Provide the (X, Y) coordinate of the cell's center where the given text is located.  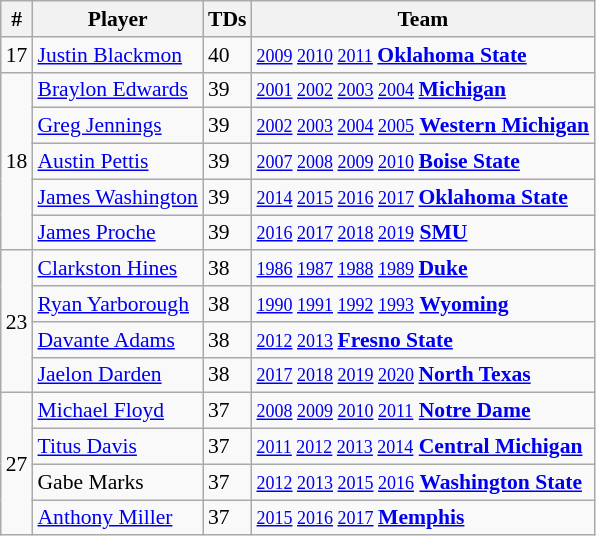
18 (17, 161)
Anthony Miller (117, 518)
Braylon Edwards (117, 90)
2012 2013 2015 2016 Washington State (422, 482)
Davante Adams (117, 340)
2001 2002 2003 2004 Michigan (422, 90)
James Proche (117, 233)
1990 1991 1992 1993 Wyoming (422, 304)
2008 2009 2010 2011 Notre Dame (422, 411)
2016 2017 2018 2019 SMU (422, 233)
2011 2012 2013 2014 Central Michigan (422, 447)
23 (17, 322)
2017 2018 2019 2020 North Texas (422, 375)
Greg Jennings (117, 126)
2002 2003 2004 2005 Western Michigan (422, 126)
Jaelon Darden (117, 375)
2015 2016 2017 Memphis (422, 518)
27 (17, 464)
17 (17, 55)
James Washington (117, 197)
Player (117, 19)
Clarkston Hines (117, 269)
1986 1987 1988 1989 Duke (422, 269)
Titus Davis (117, 447)
# (17, 19)
Michael Floyd (117, 411)
Ryan Yarborough (117, 304)
Justin Blackmon (117, 55)
2014 2015 2016 2017 Oklahoma State (422, 197)
Gabe Marks (117, 482)
2012 2013 Fresno State (422, 340)
2007 2008 2009 2010 Boise State (422, 162)
40 (228, 55)
2009 2010 2011 Oklahoma State (422, 55)
Team (422, 19)
Austin Pettis (117, 162)
TDs (228, 19)
